Capture the cell that displays the provided text and extract its [x, y] central coordinate. 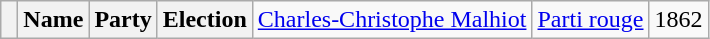
1862 [678, 20]
Election [204, 20]
Charles-Christophe Malhiot [392, 20]
Name [54, 20]
Parti rouge [590, 20]
Party [123, 20]
